Scan for the cell matching the given text and deliver its (x, y) coordinate at center. 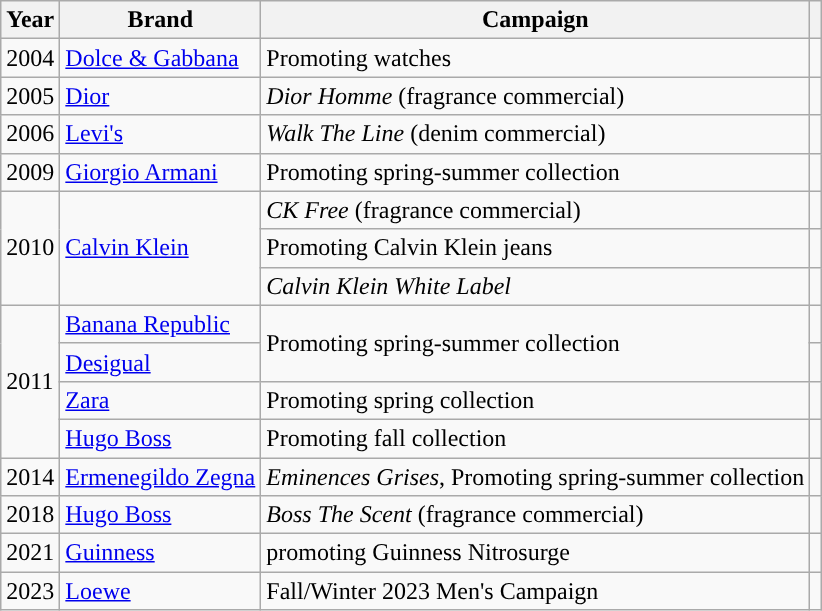
Desigual (160, 362)
Promoting Calvin Klein jeans (536, 248)
Dior (160, 96)
Walk The Line (denim commercial) (536, 134)
2014 (30, 477)
2004 (30, 58)
2010 (30, 248)
CK Free (fragrance commercial) (536, 210)
2011 (30, 381)
Loewe (160, 591)
2023 (30, 591)
Calvin Klein White Label (536, 286)
Dolce & Gabbana (160, 58)
Brand (160, 20)
Promoting spring collection (536, 400)
Promoting fall collection (536, 438)
Banana Republic (160, 324)
Guinness (160, 553)
Year (30, 20)
Eminences Grises, Promoting spring-summer collection (536, 477)
2009 (30, 172)
2021 (30, 553)
Calvin Klein (160, 248)
2018 (30, 515)
Ermenegildo Zegna (160, 477)
Boss The Scent (fragrance commercial) (536, 515)
Fall/Winter 2023 Men's Campaign (536, 591)
Promoting watches (536, 58)
Campaign (536, 20)
Giorgio Armani (160, 172)
2005 (30, 96)
Levi's (160, 134)
2006 (30, 134)
Dior Homme (fragrance commercial) (536, 96)
Zara (160, 400)
promoting Guinness Nitrosurge (536, 553)
